From the cell containing the given text, extract its center point as [X, Y] coordinate. 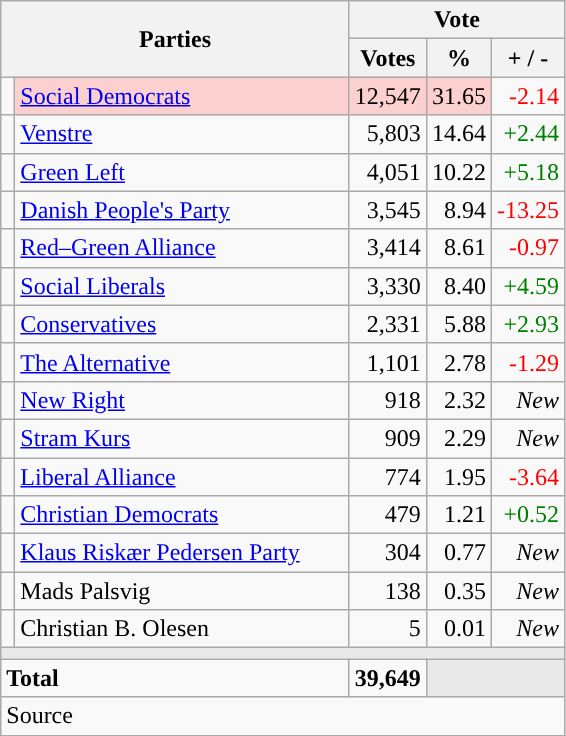
918 [388, 400]
New Right [182, 400]
+0.52 [528, 515]
2,331 [388, 324]
Vote [456, 20]
Christian Democrats [182, 515]
4,051 [388, 172]
Parties [176, 39]
2.78 [458, 362]
-13.25 [528, 210]
3,330 [388, 286]
909 [388, 438]
31.65 [458, 96]
304 [388, 553]
-2.14 [528, 96]
Mads Palsvig [182, 591]
14.64 [458, 134]
Danish People's Party [182, 210]
3,414 [388, 248]
2.29 [458, 438]
Votes [388, 58]
5 [388, 629]
+4.59 [528, 286]
-0.97 [528, 248]
-1.29 [528, 362]
10.22 [458, 172]
Liberal Alliance [182, 477]
Social Democrats [182, 96]
+5.18 [528, 172]
12,547 [388, 96]
8.94 [458, 210]
+ / - [528, 58]
+2.93 [528, 324]
Conservatives [182, 324]
Social Liberals [182, 286]
Total [176, 678]
Christian B. Olesen [182, 629]
+2.44 [528, 134]
2.32 [458, 400]
Red–Green Alliance [182, 248]
0.01 [458, 629]
Source [283, 716]
1,101 [388, 362]
-3.64 [528, 477]
1.95 [458, 477]
5.88 [458, 324]
138 [388, 591]
8.40 [458, 286]
774 [388, 477]
8.61 [458, 248]
Stram Kurs [182, 438]
0.77 [458, 553]
39,649 [388, 678]
479 [388, 515]
The Alternative [182, 362]
3,545 [388, 210]
Green Left [182, 172]
0.35 [458, 591]
Venstre [182, 134]
5,803 [388, 134]
% [458, 58]
Klaus Riskær Pedersen Party [182, 553]
1.21 [458, 515]
